Output the [x, y] coordinate of the center of the cell containing the given text.  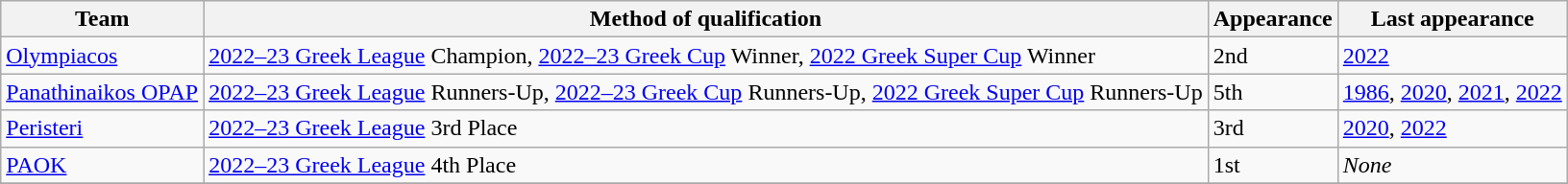
2022–23 Greek League 4th Place [706, 165]
2022–23 Greek League Runners-Up, 2022–23 Greek Cup Runners-Up, 2022 Greek Super Cup Runners-Up [706, 92]
Last appearance [1453, 19]
PAOK [102, 165]
None [1453, 165]
2nd [1272, 56]
1986, 2020, 2021, 2022 [1453, 92]
2020, 2022 [1453, 128]
Team [102, 19]
2022 [1453, 56]
2022–23 Greek League 3rd Place [706, 128]
3rd [1272, 128]
Appearance [1272, 19]
Panathinaikos OPAP [102, 92]
Peristeri [102, 128]
Olympiacos [102, 56]
5th [1272, 92]
Method of qualification [706, 19]
1st [1272, 165]
2022–23 Greek League Champion, 2022–23 Greek Cup Winner, 2022 Greek Super Cup Winner [706, 56]
